Scan for the cell matching the given text and deliver its (x, y) coordinate at center. 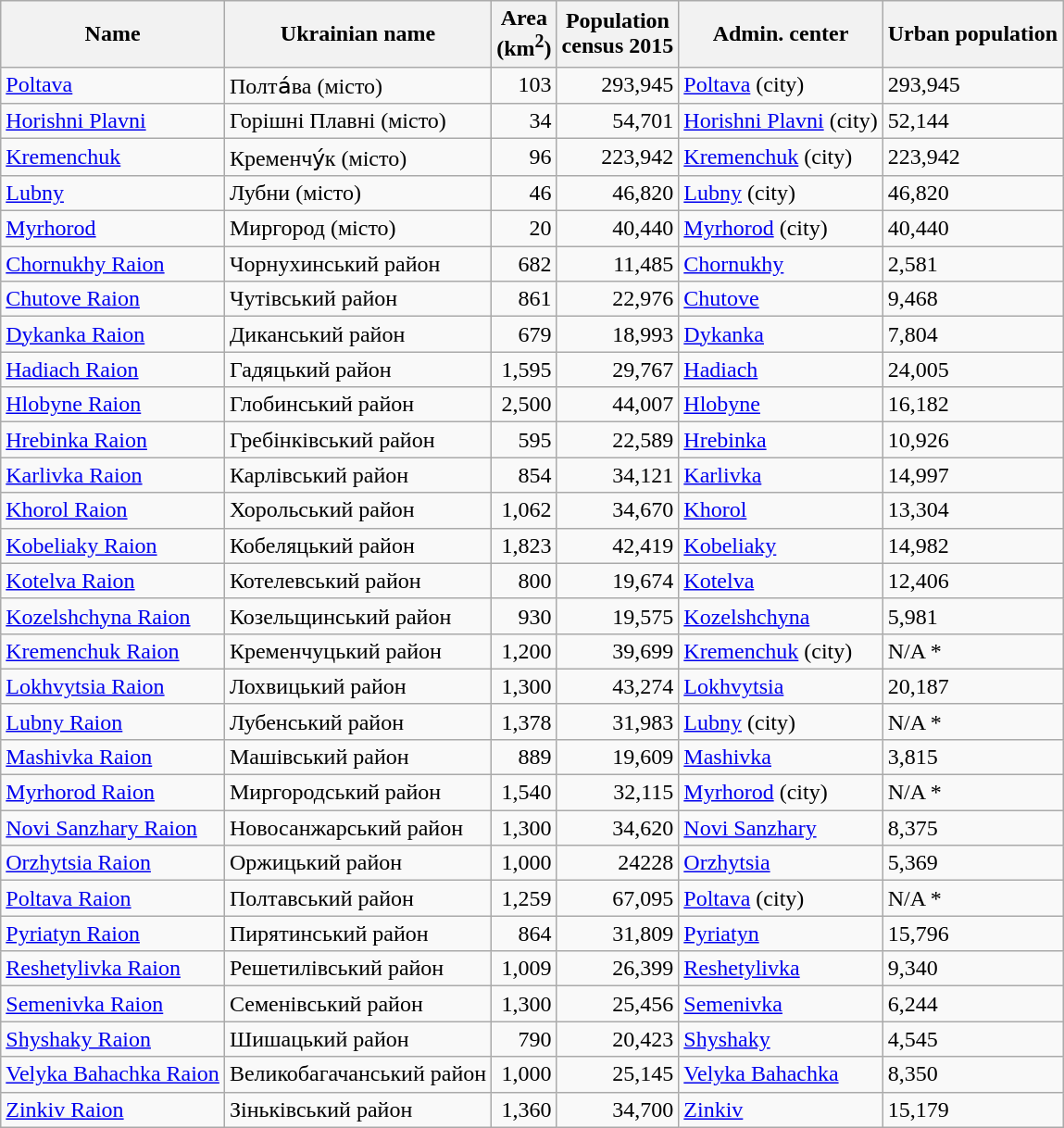
595 (524, 440)
Kremenchuk (113, 157)
Myrhorod (113, 229)
54,701 (618, 121)
Лубенський район (357, 721)
Novi Sanzhary (781, 828)
46 (524, 193)
Pyriatyn (781, 934)
18,993 (618, 334)
22,976 (618, 299)
Кременчу́к (місто) (357, 157)
679 (524, 334)
Reshetylivka Raion (113, 969)
1,595 (524, 370)
14,982 (972, 545)
864 (524, 934)
Карлівський район (357, 475)
1,259 (524, 898)
12,406 (972, 581)
Poltava (113, 85)
930 (524, 616)
29,767 (618, 370)
Hrebinka Raion (113, 440)
Mashivka Raion (113, 757)
Решетилівський район (357, 969)
Lokhvytsia (781, 686)
24,005 (972, 370)
Горішні Плавні (місто) (357, 121)
Velyka Bahachka (781, 1074)
9,340 (972, 969)
Zinkiv Raion (113, 1109)
Dykanka (781, 334)
Chornukhy (781, 264)
861 (524, 299)
Zinkiv (781, 1109)
Shyshaky (781, 1039)
Чорнухинський район (357, 264)
14,997 (972, 475)
26,399 (618, 969)
Миргородський район (357, 793)
Shyshaky Raion (113, 1039)
Horishni Plavni (113, 121)
Лубни (місто) (357, 193)
854 (524, 475)
Karlivka Raion (113, 475)
Миргород (місто) (357, 229)
889 (524, 757)
Mashivka (781, 757)
34 (524, 121)
1,823 (524, 545)
Poltava Raion (113, 898)
Orzhytsia (781, 863)
67,095 (618, 898)
Шишацький район (357, 1039)
19,575 (618, 616)
2,500 (524, 405)
Полтавський район (357, 898)
Кременчуцький район (357, 651)
Chutove (781, 299)
42,419 (618, 545)
Пирятинський район (357, 934)
Диканський район (357, 334)
Чутівський район (357, 299)
Novi Sanzhary Raion (113, 828)
13,304 (972, 510)
2,581 (972, 264)
Dykanka Raion (113, 334)
96 (524, 157)
Hlobyne (781, 405)
5,369 (972, 863)
8,350 (972, 1074)
Гребінківський район (357, 440)
Котелевський район (357, 581)
6,244 (972, 1004)
Кобеляцький район (357, 545)
Reshetylivka (781, 969)
Лохвицький район (357, 686)
1,540 (524, 793)
16,182 (972, 405)
1,009 (524, 969)
7,804 (972, 334)
11,485 (618, 264)
4,545 (972, 1039)
32,115 (618, 793)
5,981 (972, 616)
Kotelva Raion (113, 581)
Kobeliaky Raion (113, 545)
8,375 (972, 828)
Семенівський район (357, 1004)
Зіньківський район (357, 1109)
Khorol (781, 510)
Глобинський район (357, 405)
15,179 (972, 1109)
Chutove Raion (113, 299)
Horishni Plavni (city) (781, 121)
Lubny (113, 193)
25,456 (618, 1004)
22,589 (618, 440)
Машівський район (357, 757)
Lubny Raion (113, 721)
3,815 (972, 757)
9,468 (972, 299)
Lokhvytsia Raion (113, 686)
Kremenchuk Raion (113, 651)
Populationcensus 2015 (618, 34)
39,699 (618, 651)
Orzhytsia Raion (113, 863)
Kozelshchyna (781, 616)
Kozelshchyna Raion (113, 616)
Hrebinka (781, 440)
Полта́ва (місто) (357, 85)
19,674 (618, 581)
20,423 (618, 1039)
31,983 (618, 721)
Area (km2) (524, 34)
20 (524, 229)
Kobeliaky (781, 545)
44,007 (618, 405)
Оржицький район (357, 863)
Name (113, 34)
52,144 (972, 121)
1,360 (524, 1109)
Semenivka Raion (113, 1004)
Великобагачанський район (357, 1074)
682 (524, 264)
790 (524, 1039)
31,809 (618, 934)
Urban population (972, 34)
10,926 (972, 440)
Khorol Raion (113, 510)
Admin. center (781, 34)
19,609 (618, 757)
Ukrainian name (357, 34)
800 (524, 581)
1,200 (524, 651)
43,274 (618, 686)
Новосанжарський район (357, 828)
Pyriatyn Raion (113, 934)
34,620 (618, 828)
15,796 (972, 934)
Hlobyne Raion (113, 405)
24228 (618, 863)
Хорольський район (357, 510)
Hadiach (781, 370)
Hadiach Raion (113, 370)
Myrhorod Raion (113, 793)
1,062 (524, 510)
34,700 (618, 1109)
Гадяцький район (357, 370)
25,145 (618, 1074)
34,121 (618, 475)
Kotelva (781, 581)
103 (524, 85)
34,670 (618, 510)
Velyka Bahachka Raion (113, 1074)
Semenivka (781, 1004)
Chornukhy Raion (113, 264)
Козельщинський район (357, 616)
Karlivka (781, 475)
20,187 (972, 686)
1,378 (524, 721)
